Output the [X, Y] coordinate of the center of the cell containing the given text.  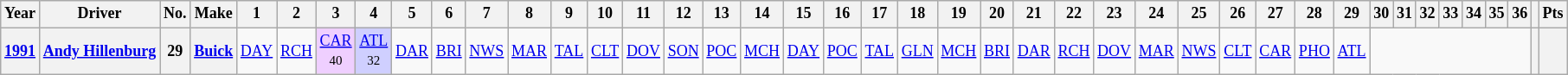
22 [1074, 14]
14 [762, 14]
10 [606, 14]
19 [959, 14]
34 [1475, 14]
15 [803, 14]
6 [448, 14]
33 [1450, 14]
35 [1497, 14]
Make [214, 14]
13 [722, 14]
20 [997, 14]
27 [1276, 14]
25 [1199, 14]
16 [842, 14]
32 [1428, 14]
ATL [1352, 51]
2 [297, 14]
3 [336, 14]
11 [644, 14]
Pts [1552, 14]
23 [1115, 14]
26 [1237, 14]
CAR [1276, 51]
21 [1033, 14]
4 [374, 14]
18 [917, 14]
Year [21, 14]
7 [486, 14]
9 [569, 14]
SON [684, 51]
Buick [214, 51]
17 [879, 14]
GLN [917, 51]
31 [1405, 14]
ATL32 [374, 51]
No. [175, 14]
5 [412, 14]
24 [1156, 14]
36 [1520, 14]
1991 [21, 51]
CAR40 [336, 51]
Andy Hillenburg [99, 51]
12 [684, 14]
28 [1315, 14]
8 [530, 14]
1 [257, 14]
Driver [99, 14]
30 [1381, 14]
PHO [1315, 51]
